Capture the cell that displays the provided text and extract its [X, Y] central coordinate. 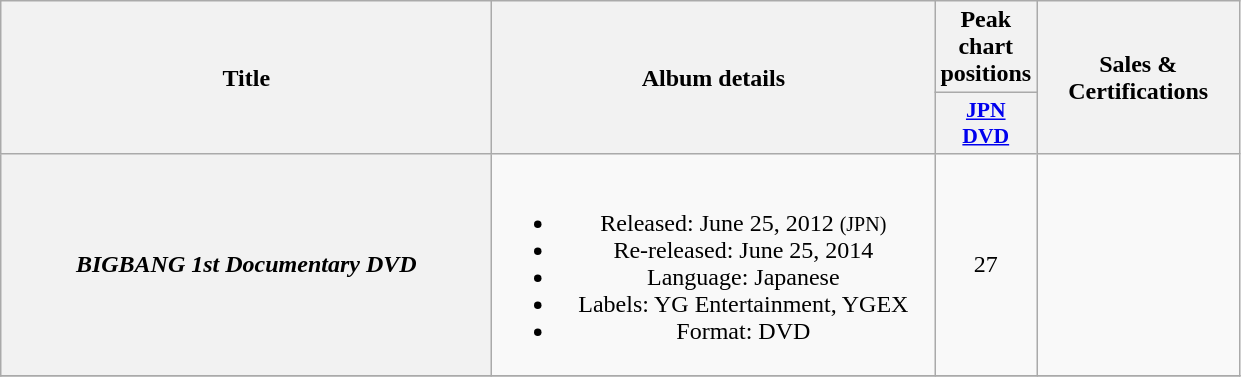
BIGBANG 1st Documentary DVD [246, 264]
JPNDVD [986, 124]
Released: June 25, 2012 (JPN)Re-released: June 25, 2014Language: JapaneseLabels: YG Entertainment, YGEXFormat: DVD [714, 264]
Sales & Certifications [1138, 78]
27 [986, 264]
Title [246, 78]
Peak chart positions [986, 47]
Album details [714, 78]
